From the cell containing the given text, extract its center point as [x, y] coordinate. 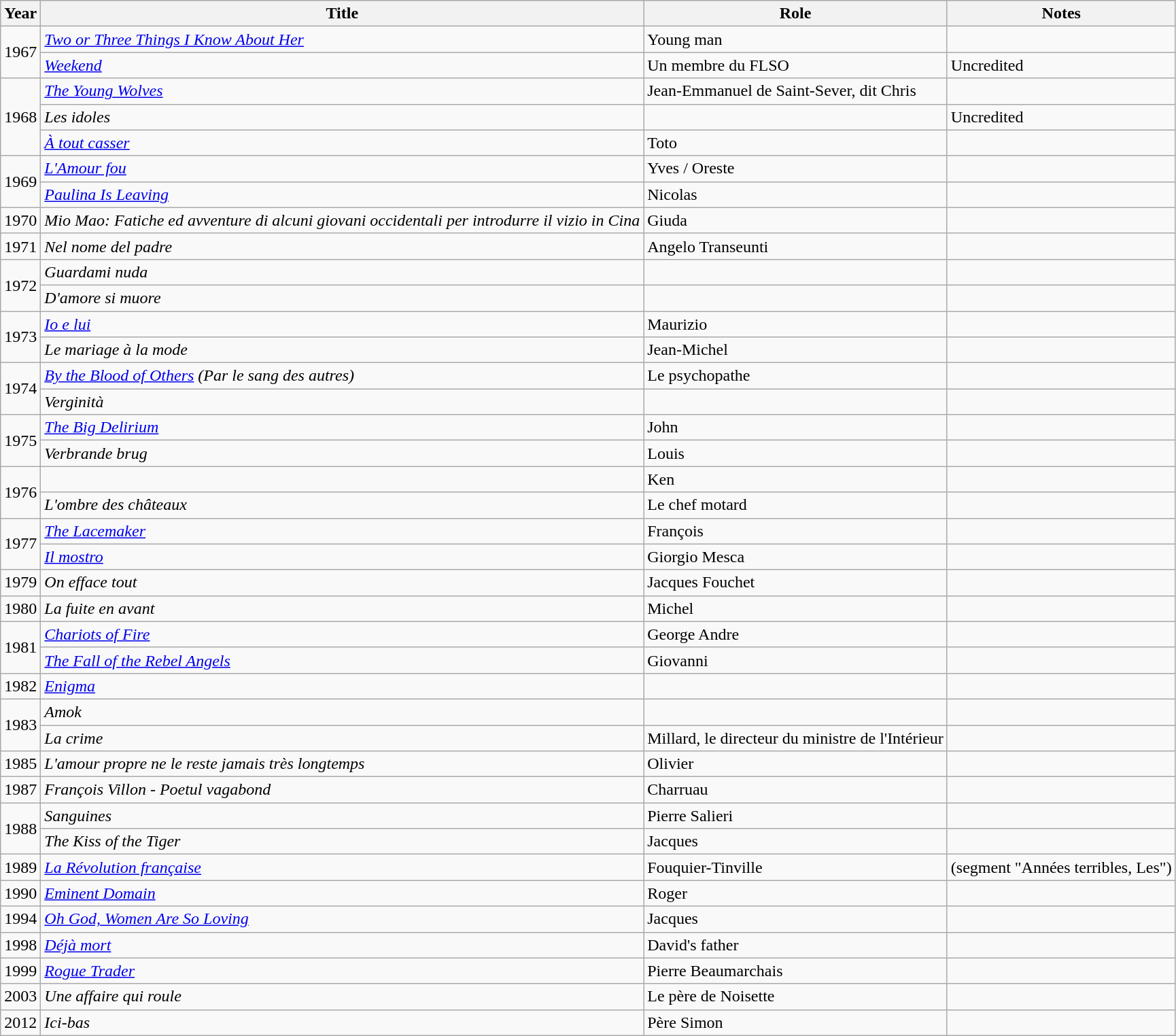
Roger [795, 893]
Ici-bas [343, 1022]
Title [343, 14]
On efface tout [343, 583]
1976 [20, 492]
John [795, 428]
Louis [795, 453]
Giorgio Mesca [795, 557]
Yves / Oreste [795, 169]
Eminent Domain [343, 893]
À tout casser [343, 143]
1975 [20, 441]
Fouquier-Tinville [795, 867]
Charruau [795, 790]
Jean-Emmanuel de Saint-Sever, dit Chris [795, 91]
Weekend [343, 65]
1987 [20, 790]
1989 [20, 867]
Millard, le directeur du ministre de l'Intérieur [795, 738]
Chariots of Fire [343, 634]
Nel nome del padre [343, 246]
2012 [20, 1022]
Two or Three Things I Know About Her [343, 39]
Rogue Trader [343, 971]
Michel [795, 608]
La fuite en avant [343, 608]
Le mariage à la mode [343, 350]
Enigma [343, 686]
Le psychopathe [795, 376]
Nicolas [795, 194]
Ken [795, 479]
Déjà mort [343, 945]
The Lacemaker [343, 531]
1988 [20, 829]
George Andre [795, 634]
1985 [20, 764]
1999 [20, 971]
Sanguines [343, 816]
Les idoles [343, 117]
Angelo Transeunti [795, 246]
Mio Mao: Fatiche ed avventure di alcuni giovani occidentali per introdurre il vizio in Cina [343, 220]
François [795, 531]
1990 [20, 893]
L'amour propre ne le reste jamais très longtemps [343, 764]
1968 [20, 117]
Verbrande brug [343, 453]
By the Blood of Others (Par le sang des autres) [343, 376]
1972 [20, 285]
The Kiss of the Tiger [343, 842]
1969 [20, 182]
Giovanni [795, 660]
François Villon - Poetul vagabond [343, 790]
Amok [343, 712]
1971 [20, 246]
1970 [20, 220]
La Révolution française [343, 867]
David's father [795, 945]
1977 [20, 544]
1981 [20, 647]
The Young Wolves [343, 91]
Il mostro [343, 557]
Pierre Salieri [795, 816]
1980 [20, 608]
Role [795, 14]
D'amore si muore [343, 298]
2003 [20, 997]
1982 [20, 686]
Paulina Is Leaving [343, 194]
Jacques Fouchet [795, 583]
1998 [20, 945]
L'ombre des châteaux [343, 505]
Young man [795, 39]
La crime [343, 738]
L'Amour fou [343, 169]
Père Simon [795, 1022]
Guardami nuda [343, 272]
Oh God, Women Are So Loving [343, 919]
Pierre Beaumarchais [795, 971]
Notes [1061, 14]
1973 [20, 337]
Verginità [343, 402]
Toto [795, 143]
1983 [20, 725]
Giuda [795, 220]
Olivier [795, 764]
Year [20, 14]
Io e lui [343, 324]
1974 [20, 389]
The Fall of the Rebel Angels [343, 660]
Le père de Noisette [795, 997]
Un membre du FLSO [795, 65]
1967 [20, 52]
Le chef motard [795, 505]
The Big Delirium [343, 428]
1994 [20, 919]
1979 [20, 583]
Une affaire qui roule [343, 997]
Jean-Michel [795, 350]
Maurizio [795, 324]
(segment "Années terribles, Les") [1061, 867]
